Extract the (x, y) coordinate from the center of the cell holding the provided text.  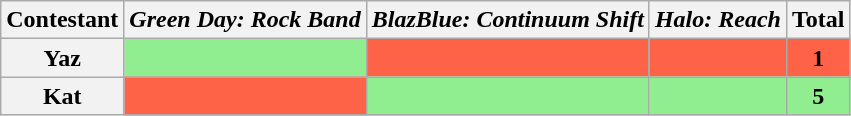
Green Day: Rock Band (245, 20)
Halo: Reach (718, 20)
Contestant (62, 20)
Yaz (62, 58)
1 (818, 58)
Total (818, 20)
Kat (62, 96)
BlazBlue: Continuum Shift (508, 20)
5 (818, 96)
